Provide the (x, y) coordinate of the cell's center where the given text is located.  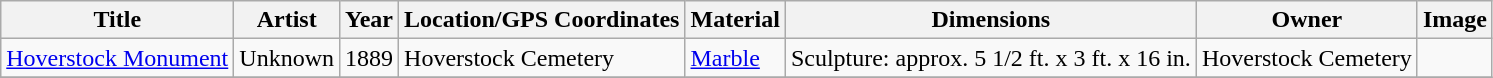
Title (118, 20)
Hoverstock Monument (118, 58)
Marble (735, 58)
Sculpture: approx. 5 1/2 ft. x 3 ft. x 16 in. (990, 58)
Location/GPS Coordinates (542, 20)
Owner (1306, 20)
Dimensions (990, 20)
Year (370, 20)
Material (735, 20)
Artist (287, 20)
Unknown (287, 58)
Image (1454, 20)
1889 (370, 58)
